Locate the cell with the specified text and output its (x, y) center coordinate. 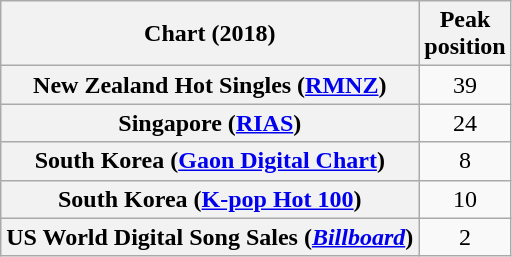
South Korea (Gaon Digital Chart) (210, 161)
2 (465, 237)
Singapore (RIAS) (210, 123)
24 (465, 123)
39 (465, 85)
10 (465, 199)
Chart (2018) (210, 34)
8 (465, 161)
New Zealand Hot Singles (RMNZ) (210, 85)
Peak position (465, 34)
US World Digital Song Sales (Billboard) (210, 237)
South Korea (K-pop Hot 100) (210, 199)
